Identify which cell holds the provided text, then report its (x, y) central coordinate. 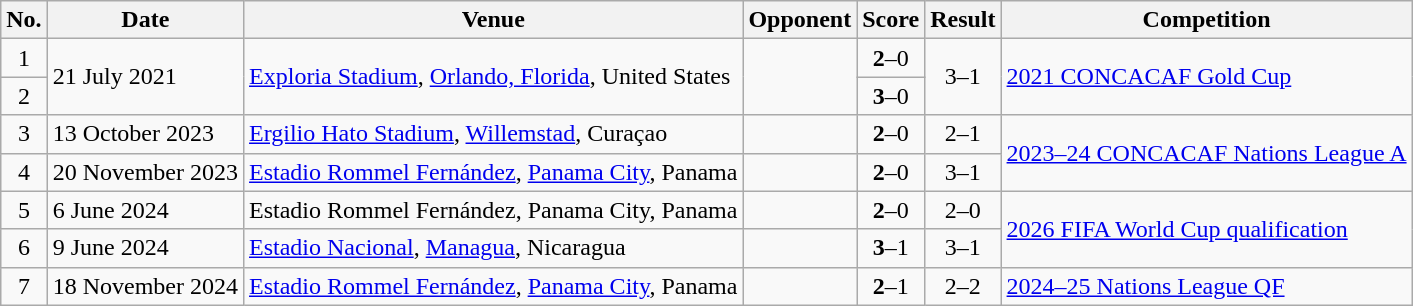
5 (24, 210)
6 (24, 248)
2021 CONCACAF Gold Cup (1206, 77)
Score (891, 20)
9 June 2024 (145, 248)
2 (24, 96)
2–2 (963, 286)
Exploria Stadium, Orlando, Florida, United States (494, 77)
Date (145, 20)
Venue (494, 20)
20 November 2023 (145, 172)
2024–25 Nations League QF (1206, 286)
No. (24, 20)
Result (963, 20)
3–0 (891, 96)
13 October 2023 (145, 134)
2023–24 CONCACAF Nations League A (1206, 153)
4 (24, 172)
Competition (1206, 20)
18 November 2024 (145, 286)
Estadio Nacional, Managua, Nicaragua (494, 248)
2026 FIFA World Cup qualification (1206, 229)
3 (24, 134)
21 July 2021 (145, 77)
1 (24, 58)
Ergilio Hato Stadium, Willemstad, Curaçao (494, 134)
7 (24, 286)
Opponent (800, 20)
6 June 2024 (145, 210)
